Search for the cell housing the specified text and yield its [x, y] center coordinate. 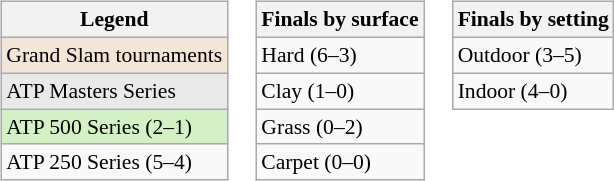
Clay (1–0) [340, 91]
Outdoor (3–5) [534, 55]
Indoor (4–0) [534, 91]
Finals by surface [340, 20]
ATP 500 Series (2–1) [114, 127]
Hard (6–3) [340, 55]
Legend [114, 20]
Grand Slam tournaments [114, 55]
Grass (0–2) [340, 127]
ATP Masters Series [114, 91]
Carpet (0–0) [340, 162]
Finals by setting [534, 20]
ATP 250 Series (5–4) [114, 162]
